Provide the [X, Y] coordinate of the cell's center where the given text is located.  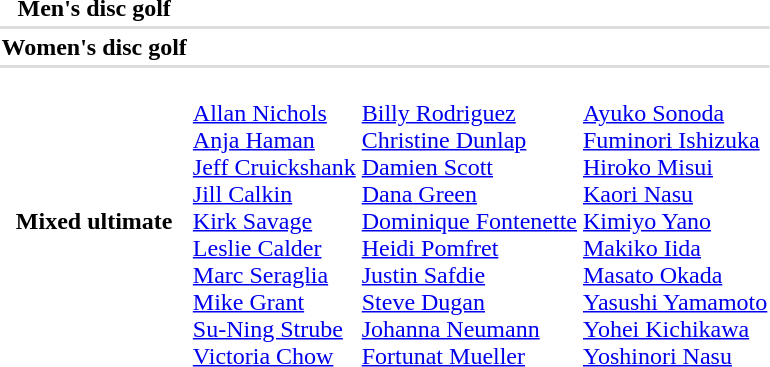
Women's disc golf [94, 47]
